Locate the cell with the specified text and output its (X, Y) center coordinate. 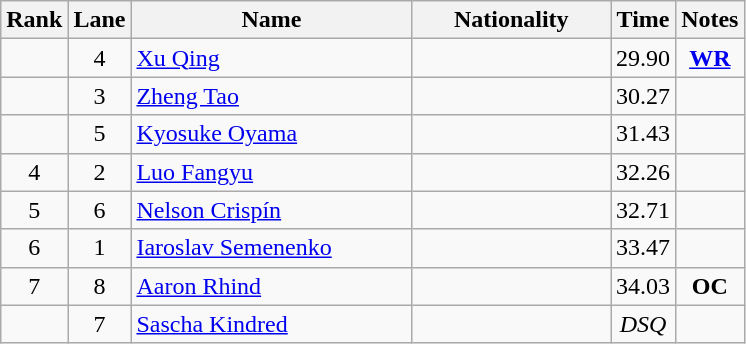
3 (100, 96)
OC (710, 286)
8 (100, 286)
Zheng Tao (272, 96)
2 (100, 172)
34.03 (644, 286)
30.27 (644, 96)
Nelson Crispín (272, 210)
Notes (710, 20)
Nationality (512, 20)
1 (100, 248)
Kyosuke Oyama (272, 134)
Iaroslav Semenenko (272, 248)
29.90 (644, 58)
Xu Qing (272, 58)
31.43 (644, 134)
Name (272, 20)
Lane (100, 20)
DSQ (644, 324)
Aaron Rhind (272, 286)
Luo Fangyu (272, 172)
Time (644, 20)
Sascha Kindred (272, 324)
WR (710, 58)
32.26 (644, 172)
32.71 (644, 210)
Rank (34, 20)
33.47 (644, 248)
